Search for the cell housing the specified text and yield its [X, Y] center coordinate. 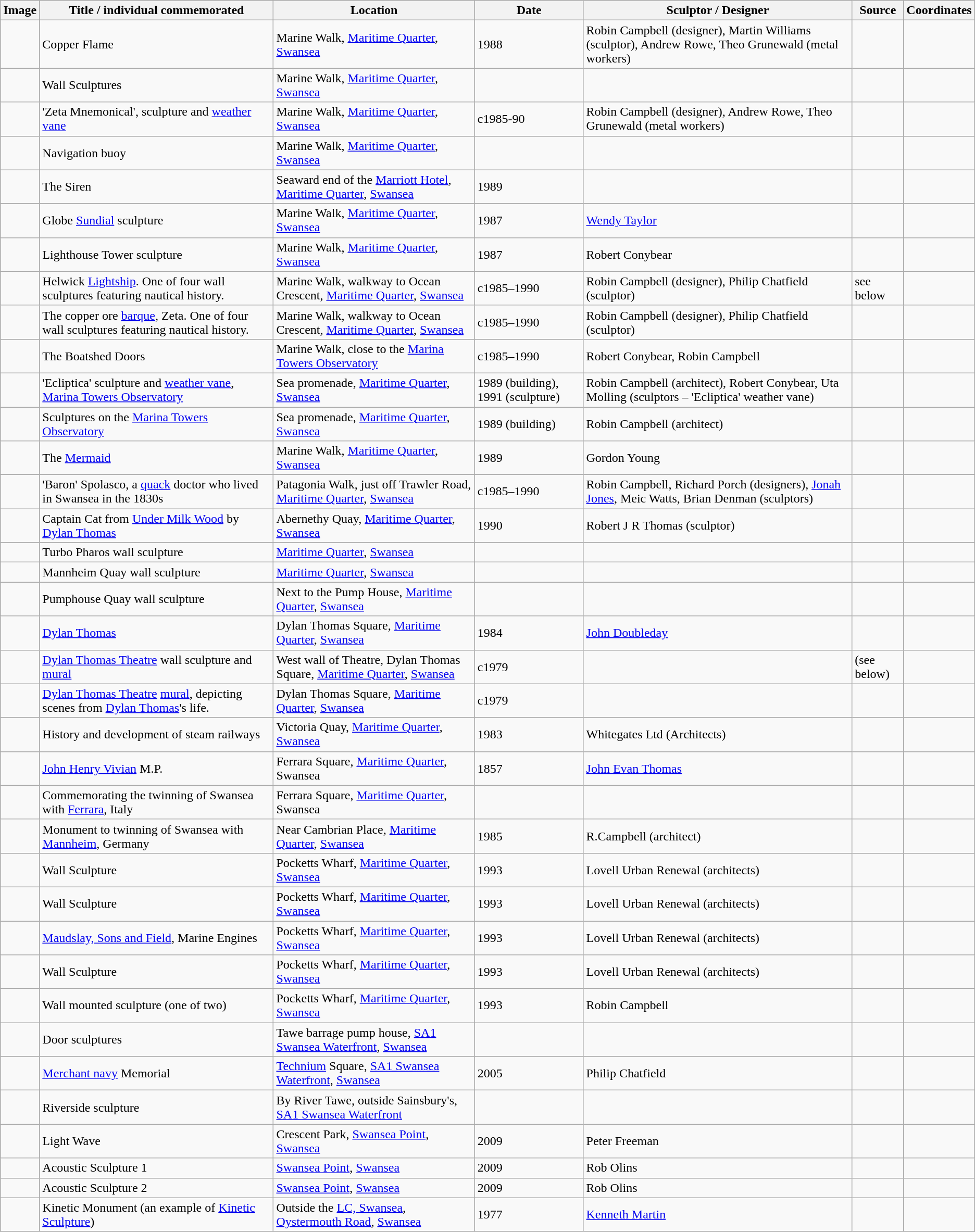
The copper ore barque, Zeta. One of four wall sculptures featuring nautical history. [156, 322]
(see below) [878, 667]
Robin Campbell [718, 1006]
1983 [529, 734]
1977 [529, 1214]
Merchant navy Memorial [156, 1074]
Tawe barrage pump house, SA1 Swansea Waterfront, Swansea [374, 1039]
Date [529, 10]
Wall mounted sculpture (one of two) [156, 1006]
Dylan Thomas Theatre mural, depicting scenes from Dylan Thomas's life. [156, 701]
Technium Square, SA1 Swansea Waterfront, Swansea [374, 1074]
Robin Campbell, Richard Porch (designers), Jonah Jones, Meic Watts, Brian Denman (sculptors) [718, 492]
Robert Conybear [718, 254]
Peter Freeman [718, 1141]
Riverside sculpture [156, 1107]
The Siren [156, 186]
Robert J R Thomas (sculptor) [718, 526]
Maudslay, Sons and Field, Marine Engines [156, 937]
John Evan Thomas [718, 769]
Pumphouse Quay wall sculpture [156, 599]
see below [878, 288]
Robin Campbell (architect), Robert Conybear, Uta Molling (sculptors – 'Ecliptica' weather vane) [718, 389]
2005 [529, 1074]
John Doubleday [718, 633]
Robin Campbell (designer), Andrew Rowe, Theo Grunewald (metal workers) [718, 119]
1989 (building) [529, 424]
History and development of steam railways [156, 734]
Whitegates Ltd (Architects) [718, 734]
Robert Conybear, Robin Campbell [718, 356]
1985 [529, 836]
Marine Walk, close to the Marina Towers Observatory [374, 356]
Wall Sculptures [156, 85]
Robin Campbell (architect) [718, 424]
'Zeta Mnemonical', sculpture and weather vane [156, 119]
'Ecliptica' sculpture and weather vane, Marina Towers Observatory [156, 389]
Patagonia Walk, just off Trawler Road, Maritime Quarter, Swansea [374, 492]
Captain Cat from Under Milk Wood by Dylan Thomas [156, 526]
c1985-90 [529, 119]
Outside the LC, Swansea, Oystermouth Road, Swansea [374, 1214]
'Baron' Spolasco, a quack doctor who lived in Swansea in the 1830s [156, 492]
Image [20, 10]
Crescent Park, Swansea Point, Swansea [374, 1141]
Monument to twinning of Swansea with Mannheim, Germany [156, 836]
Kinetic Monument (an example of Kinetic Sculpture) [156, 1214]
Sculptures on the Marina Towers Observatory [156, 424]
Next to the Pump House, Maritime Quarter, Swansea [374, 599]
Dylan Thomas [156, 633]
Dylan Thomas Theatre wall sculpture and mural [156, 667]
Victoria Quay, Maritime Quarter, Swansea [374, 734]
1989 (building), 1991 (sculpture) [529, 389]
Robin Campbell (designer), Martin Williams (sculptor), Andrew Rowe, Theo Grunewald (metal workers) [718, 44]
1857 [529, 769]
Coordinates [939, 10]
Mannheim Quay wall sculpture [156, 572]
1984 [529, 633]
Title / individual commemorated [156, 10]
Abernethy Quay, Maritime Quarter, Swansea [374, 526]
Lighthouse Tower sculpture [156, 254]
By River Tawe, outside Sainsbury's, SA1 Swansea Waterfront [374, 1107]
Copper Flame [156, 44]
The Boatshed Doors [156, 356]
R.Campbell (architect) [718, 836]
Door sculptures [156, 1039]
1990 [529, 526]
Philip Chatfield [718, 1074]
Acoustic Sculpture 2 [156, 1188]
John Henry Vivian M.P. [156, 769]
Sculptor / Designer [718, 10]
Source [878, 10]
Light Wave [156, 1141]
The Mermaid [156, 458]
Gordon Young [718, 458]
1988 [529, 44]
Globe Sundial sculpture [156, 221]
Near Cambrian Place, Maritime Quarter, Swansea [374, 836]
Location [374, 10]
Acoustic Sculpture 1 [156, 1168]
Commemorating the twinning of Swansea with Ferrara, Italy [156, 802]
Kenneth Martin [718, 1214]
Seaward end of the Marriott Hotel, Maritime Quarter, Swansea [374, 186]
Navigation buoy [156, 153]
West wall of Theatre, Dylan Thomas Square, Maritime Quarter, Swansea [374, 667]
Wendy Taylor [718, 221]
Turbo Pharos wall sculpture [156, 552]
Helwick Lightship. One of four wall sculptures featuring nautical history. [156, 288]
